Scan for the cell matching the given text and deliver its [x, y] coordinate at center. 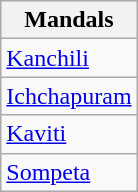
Sompeta [69, 172]
Mandals [69, 20]
Kanchili [69, 58]
Kaviti [69, 134]
Ichchapuram [69, 96]
